Identify which cell holds the provided text, then report its [x, y] central coordinate. 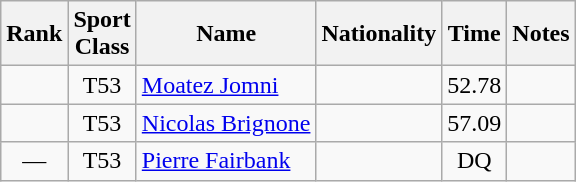
Notes [541, 34]
Pierre Fairbank [226, 161]
Time [474, 34]
Rank [34, 34]
57.09 [474, 123]
Nationality [379, 34]
SportClass [102, 34]
Name [226, 34]
Moatez Jomni [226, 85]
Nicolas Brignone [226, 123]
DQ [474, 161]
52.78 [474, 85]
— [34, 161]
